Detect which cell encompasses the target text, then output its [x, y] center coordinate. 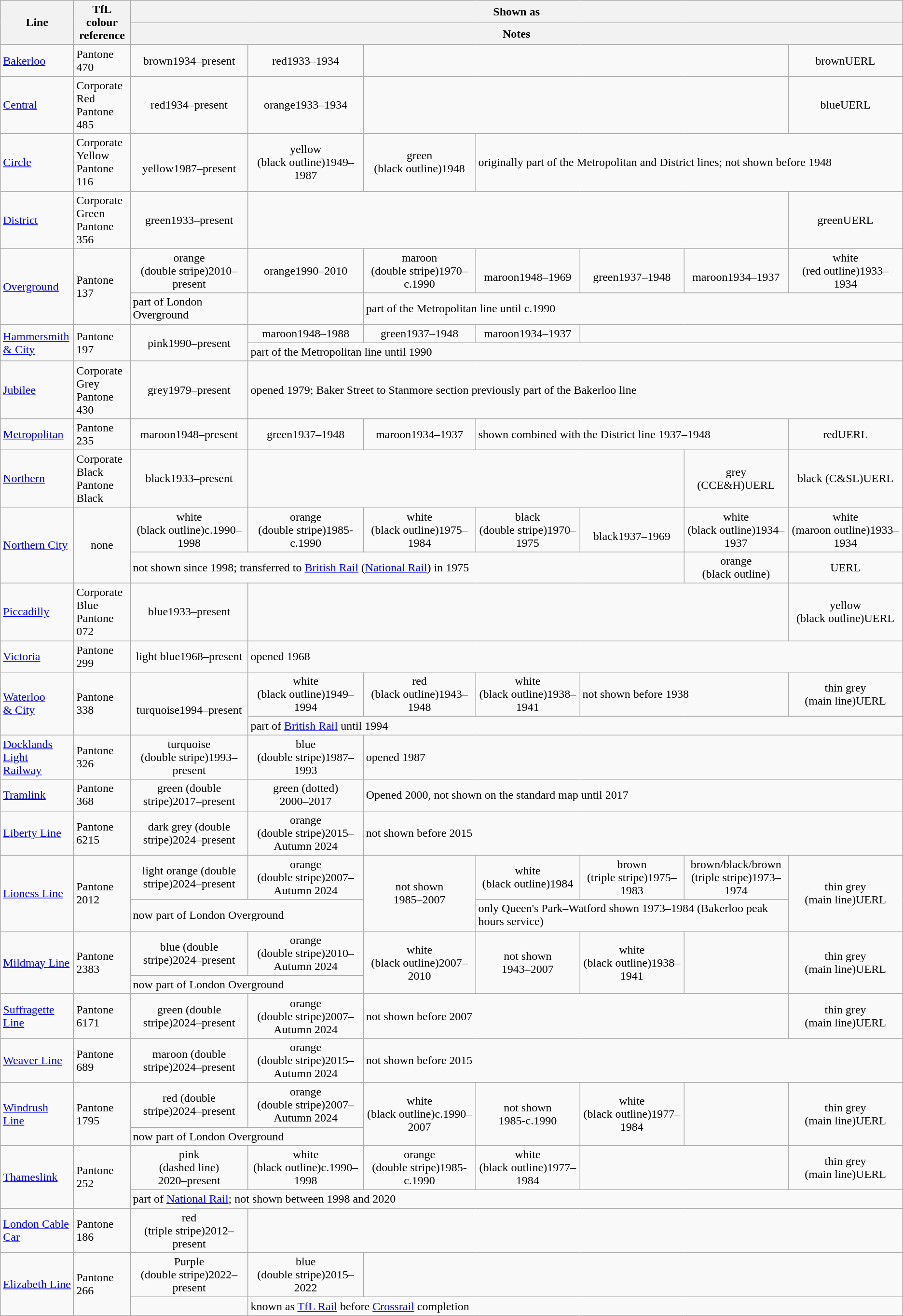
Central [37, 105]
Pantone 2012 [102, 893]
blue(double stripe)2015–2022 [306, 1275]
Mildmay Line [37, 962]
Corporate YellowPantone 116 [102, 162]
Overground [37, 287]
red(black outline)1943–1948 [420, 694]
white(maroon outline)1933–1934 [845, 530]
known as TfL Rail before Crossrail completion [575, 1306]
not shown since 1998; transferred to British Rail (National Rail) in 1975 [407, 568]
turquoise(double stripe)1993–present [189, 757]
originally part of the Metropolitan and District lines; not shown before 1948 [689, 162]
blue (double stripe)2024–present [189, 953]
Circle [37, 162]
black(double stripe)1970–1975 [528, 530]
TfL colour reference [102, 23]
Line [37, 23]
Pantone 470 [102, 61]
Pantone 137 [102, 287]
white(black outline)1975–1984 [420, 530]
Pantone 1795 [102, 1114]
white(black outline)c.1990–2007 [420, 1114]
not shown1943–2007 [528, 962]
Corporate RedPantone 485 [102, 105]
Corporate BluePantone 072 [102, 612]
Piccadilly [37, 612]
turquoise1994–present [189, 704]
Pantone 326 [102, 757]
green (double stripe)2024–present [189, 1016]
green (dotted)2000–2017 [306, 795]
opened 1968 [575, 656]
part of the Metropolitan line until c.1990 [633, 309]
Metropolitan [37, 434]
Bakerloo [37, 61]
Pantone 197 [102, 343]
yellow(black outline)UERL [845, 612]
red1934–present [189, 105]
Weaver Line [37, 1060]
Windrush Line [37, 1114]
London Cable Car [37, 1231]
Northern City [37, 545]
green1933–present [189, 220]
orange(double stripe)2010–Autumn 2024 [306, 953]
white(red outline)1933–1934 [845, 271]
Thameslink [37, 1177]
blue(double stripe)1987–1993 [306, 757]
part of the Metropolitan line until 1990 [575, 352]
dark grey (double stripe)2024–present [189, 833]
Notes [516, 34]
red (double stripe)2024–present [189, 1105]
orange(double stripe)2010–present [189, 271]
yellow1987–present [189, 162]
not shown1985-c.1990 [528, 1114]
maroon1948–present [189, 434]
Lioness Line [37, 893]
Jubilee [37, 390]
brown(triple stripe)1975–1983 [632, 877]
black1937–1969 [632, 530]
Hammersmith& City [37, 343]
Northern [37, 479]
Opened 2000, not shown on the standard map until 2017 [633, 795]
brownUERL [845, 61]
part of London Overground [189, 309]
greenUERL [845, 220]
Elizabeth Line [37, 1284]
green (double stripe)2017–present [189, 795]
not shown before 1938 [684, 694]
light blue1968–present [189, 656]
part of British Rail until 1994 [575, 726]
orange1933–1934 [306, 105]
Pantone 6171 [102, 1016]
Pantone 2383 [102, 962]
Corporate BlackPantone Black [102, 479]
Pantone 266 [102, 1284]
Victoria [37, 656]
orange(double stripe)2015– Autumn 2024 [306, 1060]
green(black outline)1948 [420, 162]
Pantone 689 [102, 1060]
opened 1987 [633, 757]
maroon1948–1969 [528, 271]
Shown as [516, 12]
Liberty Line [37, 833]
Pantone 252 [102, 1177]
white(black outline)1984 [528, 877]
black (C&SL)UERL [845, 479]
UERL [845, 568]
redUERL [845, 434]
grey (CCE&H)UERL [736, 479]
Corporate GreyPantone 430 [102, 390]
part of National Rail; not shown between 1998 and 2020 [516, 1199]
brown1934–present [189, 61]
Pantone 368 [102, 795]
black1933–present [189, 479]
maroon(double stripe)1970–c.1990 [420, 271]
pink(dashed line)2020–present [189, 1168]
Pantone 6215 [102, 833]
Purple(double stripe)2022–present [189, 1275]
Suffragette Line [37, 1016]
opened 1979; Baker Street to Stanmore section previously part of the Bakerloo line [575, 390]
maroon1948–1988 [306, 333]
orange(double stripe)2015–Autumn 2024 [306, 833]
red1933–1934 [306, 61]
not shown1985–2007 [420, 893]
white(black outline)2007–2010 [420, 962]
orange(black outline) [736, 568]
orange1990–2010 [306, 271]
not shown before 2007 [576, 1016]
Corporate GreenPantone 356 [102, 220]
blue1933–present [189, 612]
Tramlink [37, 795]
blueUERL [845, 105]
shown combined with the District line 1937–1948 [632, 434]
District [37, 220]
Pantone 235 [102, 434]
red(triple stripe)2012–present [189, 1231]
only Queen's Park–Watford shown 1973–1984 (Bakerloo peak hours service) [632, 915]
Waterloo& City [37, 704]
Pantone 338 [102, 704]
brown/black/brown(triple stripe)1973–1974 [736, 877]
DocklandsLightRailway [37, 757]
pink1990–present [189, 343]
white(black outline)1949–1994 [306, 694]
yellow(black outline)1949–1987 [306, 162]
none [102, 545]
Pantone 299 [102, 656]
Pantone 186 [102, 1231]
maroon (double stripe)2024–present [189, 1060]
grey1979–present [189, 390]
light orange (double stripe)2024–present [189, 877]
white(black outline)1934–1937 [736, 530]
